Extract the (X, Y) coordinate from the center of the cell holding the provided text.  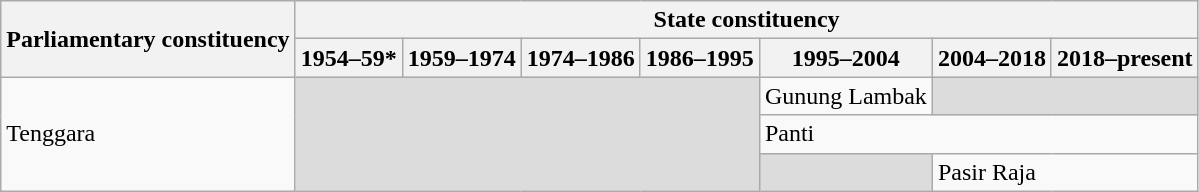
1974–1986 (580, 58)
Pasir Raja (1065, 172)
State constituency (746, 20)
Gunung Lambak (846, 96)
1959–1974 (462, 58)
1954–59* (348, 58)
Parliamentary constituency (148, 39)
Tenggara (148, 134)
1995–2004 (846, 58)
2004–2018 (992, 58)
1986–1995 (700, 58)
2018–present (1124, 58)
Panti (978, 134)
